Determine the [X, Y] coordinate at the center of the cell enclosing the given text.  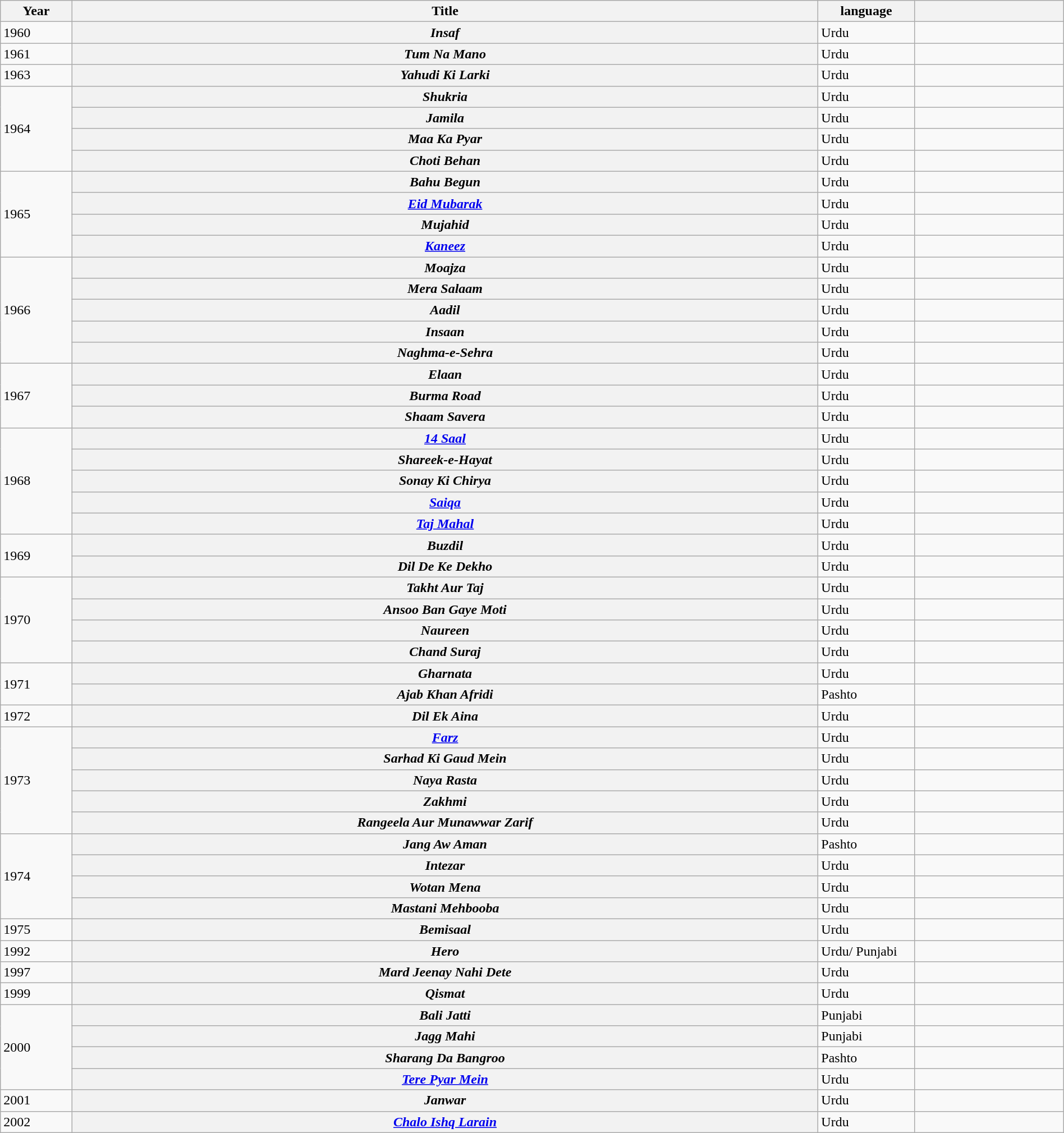
2001 [36, 1100]
Year [36, 11]
1992 [36, 951]
Mastani Mehbooba [445, 908]
Jagg Mahi [445, 1036]
Saiqa [445, 502]
Shareek-e-Hayat [445, 460]
Mard Jeenay Nahi Dete [445, 973]
Zakhmi [445, 801]
1966 [36, 310]
Choti Behan [445, 160]
1967 [36, 396]
Insaf [445, 33]
Farz [445, 737]
language [866, 11]
Moajza [445, 268]
Elaan [445, 374]
Hero [445, 951]
Tere Pyar Mein [445, 1079]
Buzdil [445, 545]
Taj Mahal [445, 524]
1973 [36, 780]
Intezar [445, 865]
Jang Aw Aman [445, 844]
Title [445, 11]
1972 [36, 716]
1970 [36, 620]
Qismat [445, 994]
Janwar [445, 1100]
1974 [36, 876]
14 Saal [445, 438]
Naureen [445, 631]
Urdu/ Punjabi [866, 951]
Ansoo Ban Gaye Moti [445, 609]
Bali Jatti [445, 1015]
1968 [36, 481]
Tum Na Mano [445, 54]
Insaan [445, 332]
Gharnata [445, 673]
Rangeela Aur Munawwar Zarif [445, 823]
Chand Suraj [445, 652]
Eid Mubarak [445, 203]
Jamila [445, 118]
Bahu Begun [445, 182]
1999 [36, 994]
1969 [36, 556]
Shaam Savera [445, 417]
Aadil [445, 310]
Yahudi Ki Larki [445, 75]
Ajab Khan Afridi [445, 695]
1997 [36, 973]
Kaneez [445, 246]
1971 [36, 684]
Sharang Da Bangroo [445, 1058]
Maa Ka Pyar [445, 139]
Sonay Ki Chirya [445, 481]
Bemisaal [445, 929]
1961 [36, 54]
Shukria [445, 97]
Naghma-e-Sehra [445, 353]
Dil Ek Aina [445, 716]
Mujahid [445, 224]
Dil De Ke Dekho [445, 566]
1964 [36, 129]
Chalo Ishq Larain [445, 1122]
Burma Road [445, 396]
1965 [36, 214]
2002 [36, 1122]
Wotan Mena [445, 887]
2000 [36, 1047]
1963 [36, 75]
1960 [36, 33]
1975 [36, 929]
Takht Aur Taj [445, 588]
Mera Salaam [445, 289]
Sarhad Ki Gaud Mein [445, 759]
Naya Rasta [445, 780]
